Search for the cell housing the specified text and yield its (X, Y) center coordinate. 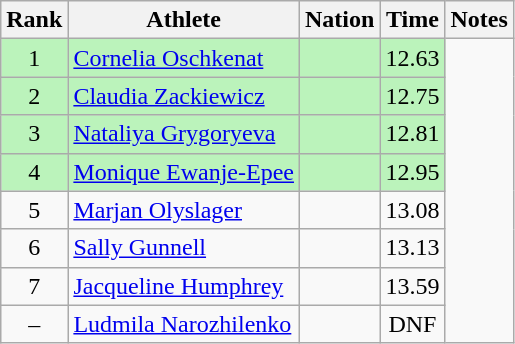
12.75 (412, 96)
Notes (479, 20)
12.63 (412, 58)
2 (34, 96)
5 (34, 210)
6 (34, 248)
Time (412, 20)
13.13 (412, 248)
Ludmila Narozhilenko (184, 324)
Rank (34, 20)
Sally Gunnell (184, 248)
12.95 (412, 172)
4 (34, 172)
Marjan Olyslager (184, 210)
Claudia Zackiewicz (184, 96)
7 (34, 286)
Nation (340, 20)
Cornelia Oschkenat (184, 58)
13.08 (412, 210)
1 (34, 58)
12.81 (412, 134)
Athlete (184, 20)
– (34, 324)
3 (34, 134)
DNF (412, 324)
Monique Ewanje-Epee (184, 172)
Nataliya Grygoryeva (184, 134)
Jacqueline Humphrey (184, 286)
13.59 (412, 286)
